Identify which cell holds the provided text, then report its [X, Y] central coordinate. 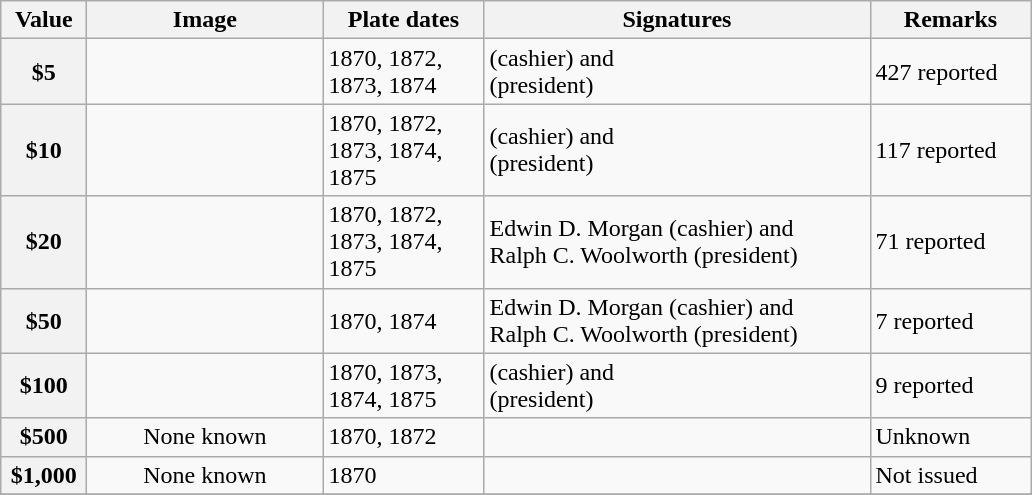
Unknown [950, 437]
1870, 1872, 1873, 1874 [404, 72]
$1,000 [44, 475]
$500 [44, 437]
Value [44, 20]
1870, 1872 [404, 437]
1870 [404, 475]
117 reported [950, 150]
1870, 1873, 1874, 1875 [404, 386]
$20 [44, 242]
Not issued [950, 475]
Image [205, 20]
$5 [44, 72]
$10 [44, 150]
1870, 1874 [404, 320]
Remarks [950, 20]
7 reported [950, 320]
$100 [44, 386]
427 reported [950, 72]
Signatures [677, 20]
71 reported [950, 242]
9 reported [950, 386]
$50 [44, 320]
Plate dates [404, 20]
